Return the (x, y) coordinate for the center point of the cell that contains the specified text.  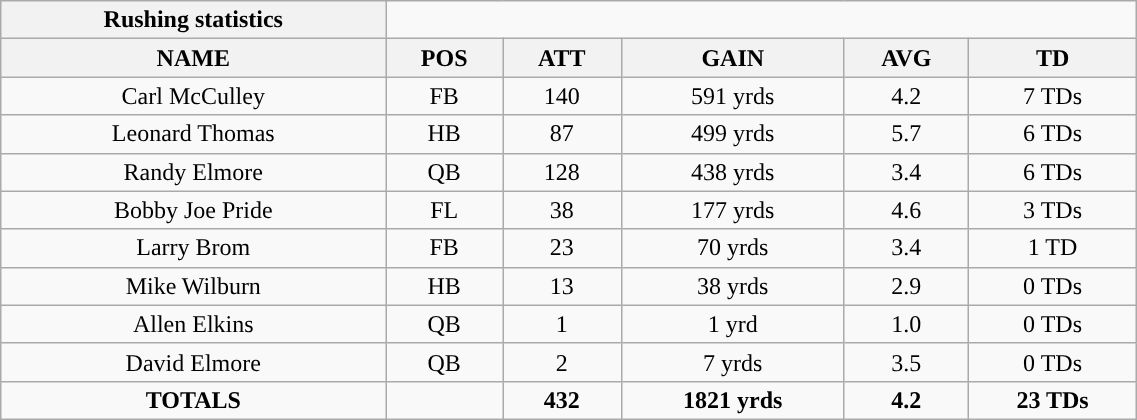
438 yrds (732, 172)
591 yrds (732, 96)
TD (1052, 58)
GAIN (732, 58)
2.9 (906, 286)
FL (444, 210)
Carl McCulley (194, 96)
128 (562, 172)
1.0 (906, 324)
3 TDs (1052, 210)
1 TD (1052, 248)
2 (562, 362)
1 yrd (732, 324)
Bobby Joe Pride (194, 210)
ATT (562, 58)
Mike Wilburn (194, 286)
13 (562, 286)
AVG (906, 58)
499 yrds (732, 134)
3.5 (906, 362)
23 (562, 248)
38 (562, 210)
38 yrds (732, 286)
23 TDs (1052, 400)
1821 yrds (732, 400)
Rushing statistics (194, 20)
140 (562, 96)
Randy Elmore (194, 172)
432 (562, 400)
7 TDs (1052, 96)
Allen Elkins (194, 324)
POS (444, 58)
TOTALS (194, 400)
David Elmore (194, 362)
70 yrds (732, 248)
Larry Brom (194, 248)
NAME (194, 58)
177 yrds (732, 210)
87 (562, 134)
7 yrds (732, 362)
1 (562, 324)
Leonard Thomas (194, 134)
5.7 (906, 134)
4.6 (906, 210)
